Determine the (x, y) coordinate at the center of the cell enclosing the given text.  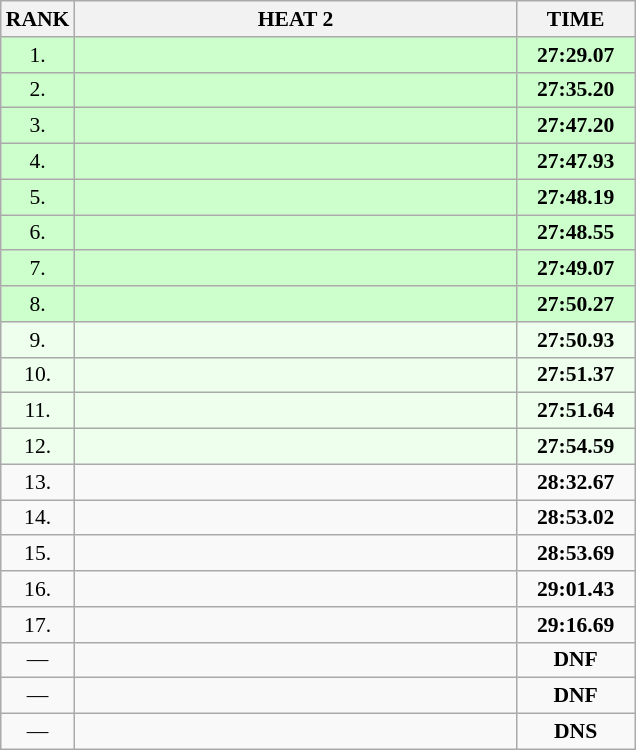
27:48.55 (576, 233)
9. (38, 340)
27:47.93 (576, 162)
27:50.27 (576, 304)
5. (38, 197)
6. (38, 233)
29:16.69 (576, 625)
28:53.02 (576, 518)
2. (38, 90)
29:01.43 (576, 589)
3. (38, 126)
15. (38, 554)
27:51.37 (576, 375)
DNS (576, 732)
27:50.93 (576, 340)
28:53.69 (576, 554)
27:35.20 (576, 90)
TIME (576, 19)
RANK (38, 19)
27:29.07 (576, 55)
14. (38, 518)
16. (38, 589)
12. (38, 447)
27:47.20 (576, 126)
27:48.19 (576, 197)
27:54.59 (576, 447)
7. (38, 269)
13. (38, 482)
1. (38, 55)
8. (38, 304)
10. (38, 375)
HEAT 2 (295, 19)
28:32.67 (576, 482)
27:51.64 (576, 411)
11. (38, 411)
4. (38, 162)
17. (38, 625)
27:49.07 (576, 269)
